Determine the (X, Y) coordinate at the center of the cell enclosing the given text.  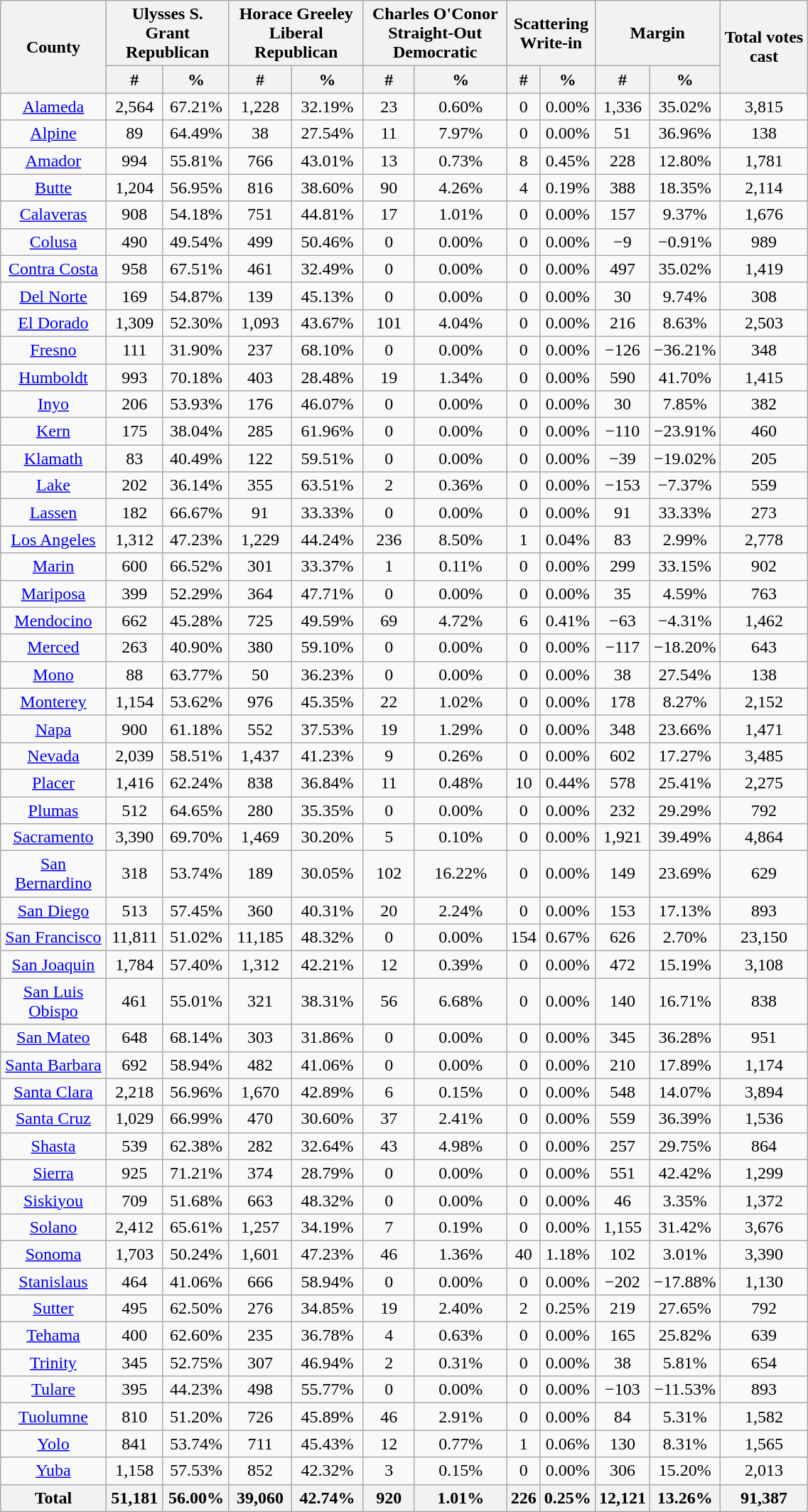
42.74% (327, 1498)
400 (134, 1336)
1,029 (134, 1119)
2.24% (460, 911)
69.70% (196, 837)
Santa Barbara (53, 1065)
−9 (623, 242)
Shasta (53, 1146)
50.46% (327, 242)
San Mateo (53, 1038)
602 (623, 756)
0.60% (460, 107)
9.37% (685, 215)
205 (764, 459)
3.01% (685, 1254)
17 (389, 215)
2,503 (764, 323)
1,416 (134, 783)
1,229 (260, 540)
10 (523, 783)
0.63% (460, 1336)
472 (623, 965)
69 (389, 621)
51,181 (134, 1498)
662 (134, 621)
62.50% (196, 1309)
9 (389, 756)
276 (260, 1309)
56.96% (196, 1092)
41.70% (685, 377)
23,150 (764, 938)
−18.20% (685, 648)
663 (260, 1200)
3,108 (764, 965)
590 (623, 377)
Alpine (53, 134)
−117 (623, 648)
51.20% (196, 1417)
44.23% (196, 1390)
495 (134, 1309)
189 (260, 874)
4.04% (460, 323)
29.29% (685, 810)
725 (260, 621)
1.34% (460, 377)
Margin (657, 33)
Charles O'ConorStraight-Out Democratic (435, 33)
470 (260, 1119)
36.78% (327, 1336)
Nevada (53, 756)
32.64% (327, 1146)
70.18% (196, 377)
1,921 (623, 837)
1,299 (764, 1173)
1.29% (460, 729)
226 (523, 1498)
399 (134, 594)
403 (260, 377)
−11.53% (685, 1390)
−153 (623, 486)
67.51% (196, 269)
157 (623, 215)
51.68% (196, 1200)
−4.31% (685, 621)
920 (389, 1498)
30.60% (327, 1119)
178 (623, 702)
−7.37% (685, 486)
3,815 (764, 107)
711 (260, 1444)
31.86% (327, 1038)
40 (523, 1254)
23 (389, 107)
66.67% (196, 513)
551 (623, 1173)
56 (389, 1001)
Santa Clara (53, 1092)
5.81% (685, 1363)
29.75% (685, 1146)
154 (523, 938)
1,565 (764, 1444)
578 (623, 783)
45.43% (327, 1444)
0.77% (460, 1444)
Sierra (53, 1173)
539 (134, 1146)
236 (389, 540)
648 (134, 1038)
12,121 (623, 1498)
65.61% (196, 1227)
45.35% (327, 702)
27.65% (685, 1309)
Marin (53, 567)
−19.02% (685, 459)
Stanislaus (53, 1282)
1,130 (764, 1282)
1,784 (134, 965)
Mono (53, 675)
600 (134, 567)
40.49% (196, 459)
140 (623, 1001)
1,582 (764, 1417)
232 (623, 810)
355 (260, 486)
50.24% (196, 1254)
0.73% (460, 161)
52.30% (196, 323)
Napa (53, 729)
36.23% (327, 675)
902 (764, 567)
Solano (53, 1227)
8.63% (685, 323)
38.60% (327, 188)
11,185 (260, 938)
−103 (623, 1390)
900 (134, 729)
30.20% (327, 837)
482 (260, 1065)
San Bernardino (53, 874)
497 (623, 269)
63.77% (196, 675)
57.40% (196, 965)
53.93% (196, 404)
8 (523, 161)
46.07% (327, 404)
1,309 (134, 323)
Siskiyou (53, 1200)
Tehama (53, 1336)
13.26% (685, 1498)
53.62% (196, 702)
2,039 (134, 756)
55.01% (196, 1001)
51 (623, 134)
36.28% (685, 1038)
299 (623, 567)
4.59% (685, 594)
925 (134, 1173)
33.37% (327, 567)
182 (134, 513)
San Luis Obispo (53, 1001)
1,601 (260, 1254)
43 (389, 1146)
301 (260, 567)
1,336 (623, 107)
1,781 (764, 161)
2.70% (685, 938)
18.35% (685, 188)
39,060 (260, 1498)
Humboldt (53, 377)
0.06% (567, 1444)
5 (389, 837)
El Dorado (53, 323)
23.69% (685, 874)
709 (134, 1200)
153 (623, 911)
4.26% (460, 188)
0.36% (460, 486)
35.35% (327, 810)
388 (623, 188)
Trinity (53, 1363)
Tulare (53, 1390)
6.68% (460, 1001)
216 (623, 323)
382 (764, 404)
3,676 (764, 1227)
3.35% (685, 1200)
864 (764, 1146)
Lake (53, 486)
1,158 (134, 1471)
62.24% (196, 783)
1,536 (764, 1119)
2,275 (764, 783)
66.99% (196, 1119)
498 (260, 1390)
2,152 (764, 702)
23.66% (685, 729)
49.59% (327, 621)
91,387 (764, 1498)
28.79% (327, 1173)
55.81% (196, 161)
307 (260, 1363)
54.87% (196, 296)
34.85% (327, 1309)
0.44% (567, 783)
165 (623, 1336)
629 (764, 874)
42.32% (327, 1471)
1,204 (134, 188)
Merced (53, 648)
56.95% (196, 188)
71.21% (196, 1173)
5.31% (685, 1417)
Del Norte (53, 296)
499 (260, 242)
−39 (623, 459)
380 (260, 648)
−23.91% (685, 431)
206 (134, 404)
Monterey (53, 702)
2,218 (134, 1092)
816 (260, 188)
62.60% (196, 1336)
1,703 (134, 1254)
43.01% (327, 161)
63.51% (327, 486)
1,415 (764, 377)
908 (134, 215)
−17.88% (685, 1282)
490 (134, 242)
2.41% (460, 1119)
1.36% (460, 1254)
3,894 (764, 1092)
Placer (53, 783)
36.84% (327, 783)
−110 (623, 431)
45.89% (327, 1417)
32.19% (327, 107)
626 (623, 938)
176 (260, 404)
31.90% (196, 350)
44.24% (327, 540)
257 (623, 1146)
1,174 (764, 1065)
89 (134, 134)
548 (623, 1092)
2,412 (134, 1227)
88 (134, 675)
49.54% (196, 242)
1,257 (260, 1227)
Alameda (53, 107)
Yolo (53, 1444)
8.50% (460, 540)
40.90% (196, 648)
210 (623, 1065)
1,462 (764, 621)
56.00% (196, 1498)
47.71% (327, 594)
512 (134, 810)
0.67% (567, 938)
1,419 (764, 269)
0.41% (567, 621)
Sacramento (53, 837)
175 (134, 431)
33.15% (685, 567)
66.52% (196, 567)
9.74% (685, 296)
Santa Cruz (53, 1119)
12.80% (685, 161)
0.11% (460, 567)
ScatteringWrite-in (551, 33)
68.14% (196, 1038)
67.21% (196, 107)
0.04% (567, 540)
0.26% (460, 756)
374 (260, 1173)
321 (260, 1001)
42.42% (685, 1173)
989 (764, 242)
34.19% (327, 1227)
2,564 (134, 107)
55.77% (327, 1390)
42.89% (327, 1092)
31.42% (685, 1227)
763 (764, 594)
2,778 (764, 540)
237 (260, 350)
0.39% (460, 965)
666 (260, 1282)
−63 (623, 621)
751 (260, 215)
395 (134, 1390)
3 (389, 1471)
15.19% (685, 965)
219 (623, 1309)
45.28% (196, 621)
8.31% (685, 1444)
308 (764, 296)
Tuolumne (53, 1417)
364 (260, 594)
30.05% (327, 874)
−202 (623, 1282)
16.22% (460, 874)
62.38% (196, 1146)
57.45% (196, 911)
68.10% (327, 350)
20 (389, 911)
101 (389, 323)
4.72% (460, 621)
Total (53, 1498)
Horace GreeleyLiberal Republican (296, 33)
228 (623, 161)
Mariposa (53, 594)
Mendocino (53, 621)
11,811 (134, 938)
726 (260, 1417)
36.14% (196, 486)
360 (260, 911)
303 (260, 1038)
90 (389, 188)
51.02% (196, 938)
2,114 (764, 188)
280 (260, 810)
2,013 (764, 1471)
Los Angeles (53, 540)
Kern (53, 431)
37 (389, 1119)
Yuba (53, 1471)
318 (134, 874)
1,228 (260, 107)
Ulysses S. GrantRepublican (168, 33)
643 (764, 648)
139 (260, 296)
44.81% (327, 215)
25.41% (685, 783)
654 (764, 1363)
0.31% (460, 1363)
149 (623, 874)
28.48% (327, 377)
4.98% (460, 1146)
−0.91% (685, 242)
8.27% (685, 702)
Inyo (53, 404)
1,676 (764, 215)
Calaveras (53, 215)
951 (764, 1038)
7.85% (685, 404)
50 (260, 675)
54.18% (196, 215)
0.10% (460, 837)
810 (134, 1417)
14.07% (685, 1092)
57.53% (196, 1471)
7 (389, 1227)
1.02% (460, 702)
Klamath (53, 459)
25.82% (685, 1336)
61.18% (196, 729)
513 (134, 911)
Sutter (53, 1309)
59.10% (327, 648)
Total votes cast (764, 47)
−126 (623, 350)
39.49% (685, 837)
Lassen (53, 513)
San Diego (53, 911)
1,154 (134, 702)
Butte (53, 188)
38.31% (327, 1001)
2.99% (685, 540)
130 (623, 1444)
994 (134, 161)
852 (260, 1471)
−36.21% (685, 350)
41.23% (327, 756)
38.04% (196, 431)
464 (134, 1282)
1,670 (260, 1092)
1,093 (260, 323)
32.49% (327, 269)
Fresno (53, 350)
San Joaquin (53, 965)
7.97% (460, 134)
40.31% (327, 911)
58.51% (196, 756)
Contra Costa (53, 269)
1,471 (764, 729)
52.75% (196, 1363)
1,437 (260, 756)
17.27% (685, 756)
36.96% (685, 134)
0.45% (567, 161)
46.94% (327, 1363)
1,155 (623, 1227)
15.20% (685, 1471)
285 (260, 431)
County (53, 47)
64.49% (196, 134)
Amador (53, 161)
16.71% (685, 1001)
2.91% (460, 1417)
552 (260, 729)
84 (623, 1417)
22 (389, 702)
2.40% (460, 1309)
17.89% (685, 1065)
1,469 (260, 837)
306 (623, 1471)
37.53% (327, 729)
3,485 (764, 756)
0.48% (460, 783)
692 (134, 1065)
59.51% (327, 459)
202 (134, 486)
169 (134, 296)
61.96% (327, 431)
111 (134, 350)
273 (764, 513)
45.13% (327, 296)
993 (134, 377)
976 (260, 702)
460 (764, 431)
13 (389, 161)
1.18% (567, 1254)
766 (260, 161)
263 (134, 648)
4,864 (764, 837)
43.67% (327, 323)
52.29% (196, 594)
235 (260, 1336)
282 (260, 1146)
Colusa (53, 242)
42.21% (327, 965)
17.13% (685, 911)
64.65% (196, 810)
1,372 (764, 1200)
958 (134, 269)
35 (623, 594)
Sonoma (53, 1254)
639 (764, 1336)
122 (260, 459)
San Francisco (53, 938)
Plumas (53, 810)
841 (134, 1444)
36.39% (685, 1119)
